Find where the given text appears and provide that cell's center as (X, Y) coordinate. 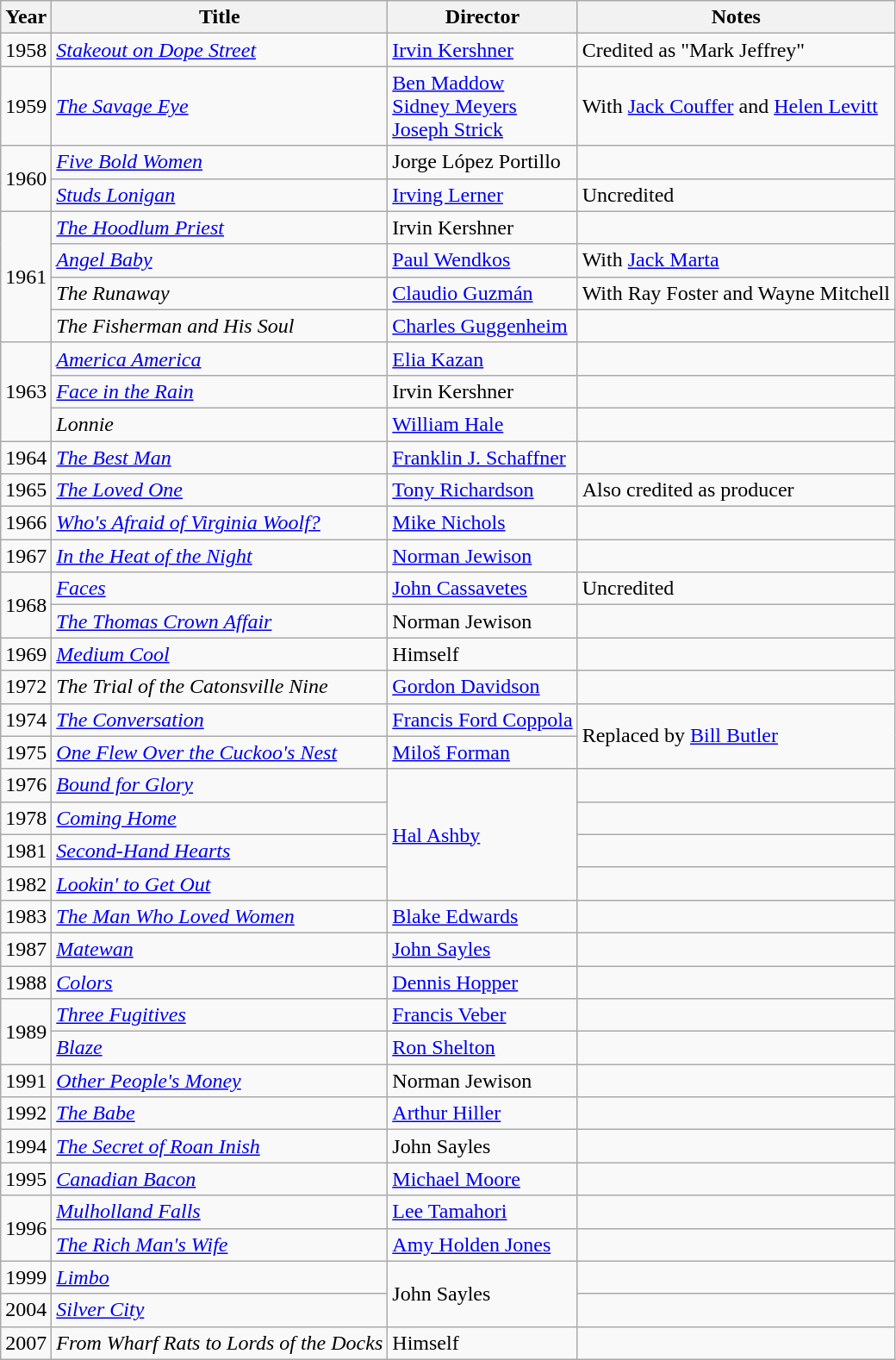
1966 (26, 523)
1960 (26, 178)
1988 (26, 982)
Credited as "Mark Jeffrey" (736, 50)
1987 (26, 949)
Charles Guggenheim (482, 326)
The Conversation (220, 720)
1969 (26, 654)
Ron Shelton (482, 1048)
Michael Moore (482, 1179)
Who's Afraid of Virginia Woolf? (220, 523)
The Babe (220, 1114)
Dennis Hopper (482, 982)
The Savage Eye (220, 106)
The Thomas Crown Affair (220, 621)
1996 (26, 1228)
Ben MaddowSidney MeyersJoseph Strick (482, 106)
1968 (26, 605)
Silver City (220, 1310)
Limbo (220, 1277)
1995 (26, 1179)
Title (220, 17)
1974 (26, 720)
Miloš Forman (482, 752)
Replaced by Bill Butler (736, 736)
Notes (736, 17)
Jorge López Portillo (482, 162)
In the Heat of the Night (220, 556)
With Jack Marta (736, 260)
1991 (26, 1081)
Irving Lerner (482, 195)
Studs Lonigan (220, 195)
1992 (26, 1114)
With Jack Couffer and Helen Levitt (736, 106)
William Hale (482, 424)
1983 (26, 916)
The Secret of Roan Inish (220, 1146)
1989 (26, 1032)
Medium Cool (220, 654)
1963 (26, 391)
1978 (26, 818)
One Flew Over the Cuckoo's Nest (220, 752)
Francis Veber (482, 1015)
Mulholland Falls (220, 1212)
Director (482, 17)
1964 (26, 458)
Gordon Davidson (482, 687)
1999 (26, 1277)
The Loved One (220, 490)
From Wharf Rats to Lords of the Docks (220, 1343)
1982 (26, 883)
Other People's Money (220, 1081)
Second-Hand Hearts (220, 851)
The Runaway (220, 293)
Lee Tamahori (482, 1212)
Three Fugitives (220, 1015)
1972 (26, 687)
Francis Ford Coppola (482, 720)
Angel Baby (220, 260)
2007 (26, 1343)
Matewan (220, 949)
1965 (26, 490)
With Ray Foster and Wayne Mitchell (736, 293)
Lookin' to Get Out (220, 883)
Mike Nichols (482, 523)
Blaze (220, 1048)
The Man Who Loved Women (220, 916)
Coming Home (220, 818)
America America (220, 359)
Also credited as producer (736, 490)
Bound for Glory (220, 785)
1961 (26, 277)
The Rich Man's Wife (220, 1245)
The Best Man (220, 458)
Amy Holden Jones (482, 1245)
The Trial of the Catonsville Nine (220, 687)
1958 (26, 50)
Tony Richardson (482, 490)
1994 (26, 1146)
1976 (26, 785)
Hal Ashby (482, 834)
Claudio Guzmán (482, 293)
Arthur Hiller (482, 1114)
Elia Kazan (482, 359)
Colors (220, 982)
Blake Edwards (482, 916)
1981 (26, 851)
1967 (26, 556)
Canadian Bacon (220, 1179)
Franklin J. Schaffner (482, 458)
1975 (26, 752)
Five Bold Women (220, 162)
1959 (26, 106)
Faces (220, 589)
Face in the Rain (220, 391)
Year (26, 17)
Paul Wendkos (482, 260)
Lonnie (220, 424)
The Hoodlum Priest (220, 228)
Stakeout on Dope Street (220, 50)
2004 (26, 1310)
The Fisherman and His Soul (220, 326)
John Cassavetes (482, 589)
